From the cell containing the given text, extract its center point as (x, y) coordinate. 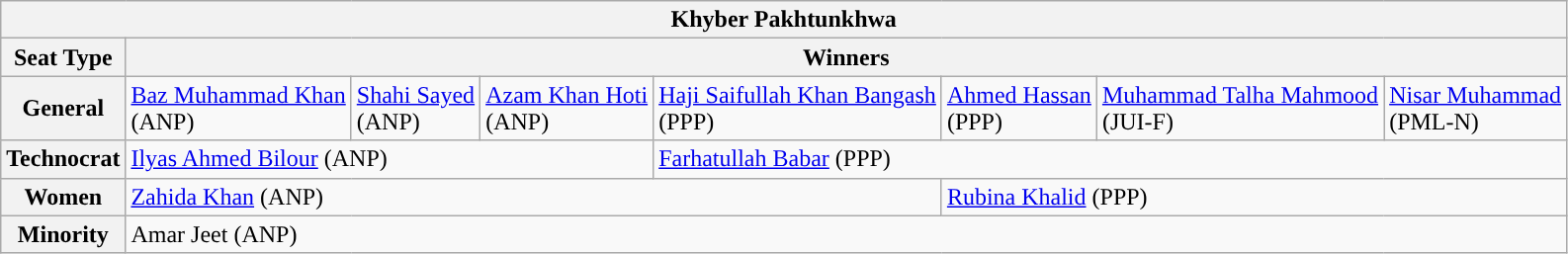
Baz Muhammad Khan(ANP) (238, 109)
Rubina Khalid (PPP) (1254, 197)
Haji Saifullah Khan Bangash(PPP) (798, 109)
Winners (846, 57)
Ilyas Ahmed Bilour (ANP) (390, 159)
Technocrat (63, 159)
Zahida Khan (ANP) (534, 197)
Farhatullah Babar (PPP) (1110, 159)
Seat Type (63, 57)
General (63, 109)
Muhammad Talha Mahmood(JUI-F) (1240, 109)
Azam Khan Hoti(ANP) (567, 109)
Khyber Pakhtunkhwa (784, 20)
Nisar Muhammad(PML-N) (1475, 109)
Amar Jeet (ANP) (846, 234)
Shahi Sayed(ANP) (415, 109)
Minority (63, 234)
Women (63, 197)
Ahmed Hassan(PPP) (1018, 109)
